Identify which cell holds the provided text, then report its [X, Y] central coordinate. 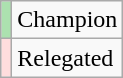
Champion [68, 20]
Relegated [68, 58]
